Extract the (X, Y) coordinate from the center of the cell holding the provided text.  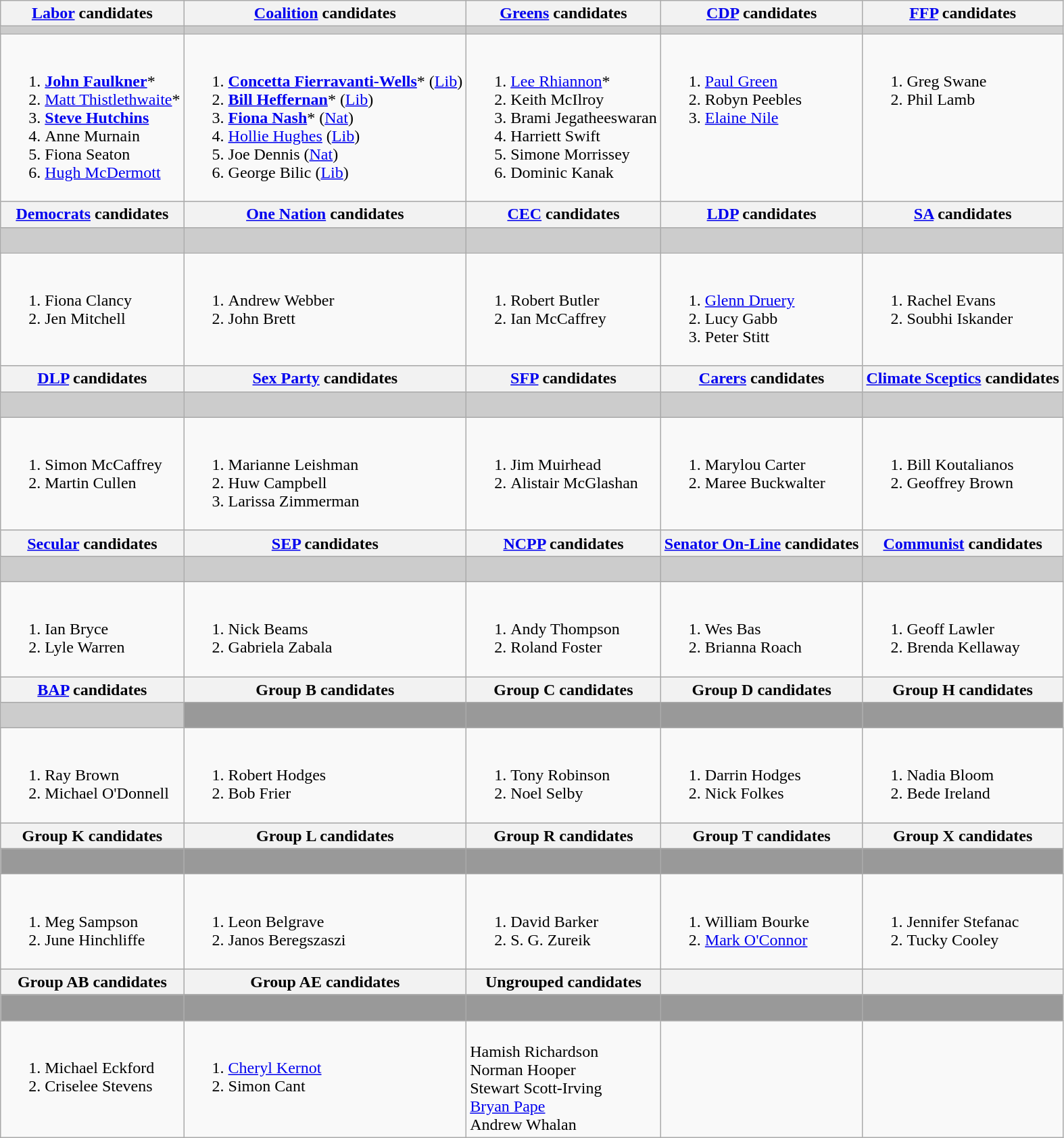
BAP candidates (92, 689)
Hamish Richardson Norman Hooper Stewart Scott-Irving Bryan Pape Andrew Whalan (564, 1079)
Climate Sceptics candidates (963, 379)
Wes BasBrianna Roach (761, 629)
Simon McCaffreyMartin Cullen (92, 473)
Group B candidates (325, 689)
NCPP candidates (564, 543)
Group H candidates (963, 689)
DLP candidates (92, 379)
Michael EckfordCriselee Stevens (92, 1079)
Sex Party candidates (325, 379)
Leon BelgraveJanos Beregszaszi (325, 922)
Group AE candidates (325, 982)
Carers candidates (761, 379)
Group K candidates (92, 836)
Tony RobinsonNoel Selby (564, 776)
Andrew WebberJohn Brett (325, 310)
Cheryl KernotSimon Cant (325, 1079)
SEP candidates (325, 543)
Ian BryceLyle Warren (92, 629)
Ray BrownMichael O'Donnell (92, 776)
Greens candidates (564, 14)
Secular candidates (92, 543)
John Faulkner*Matt Thistlethwaite*Steve HutchinsAnne MurnainFiona SeatonHugh McDermott (92, 118)
Greg SwanePhil Lamb (963, 118)
Nadia BloomBede Ireland (963, 776)
Fiona ClancyJen Mitchell (92, 310)
Lee Rhiannon*Keith McIlroyBrami JegatheeswaranHarriett SwiftSimone MorrisseyDominic Kanak (564, 118)
David BarkerS. G. Zureik (564, 922)
Group L candidates (325, 836)
LDP candidates (761, 214)
Jim MuirheadAlistair McGlashan (564, 473)
Coalition candidates (325, 14)
Nick BeamsGabriela Zabala (325, 629)
Rachel EvansSoubhi Iskander (963, 310)
Meg SampsonJune Hinchliffe (92, 922)
Communist candidates (963, 543)
Darrin HodgesNick Folkes (761, 776)
CDP candidates (761, 14)
Group C candidates (564, 689)
Group R candidates (564, 836)
Marylou CarterMaree Buckwalter (761, 473)
Robert ButlerIan McCaffrey (564, 310)
Senator On-Line candidates (761, 543)
FFP candidates (963, 14)
Group D candidates (761, 689)
Democrats candidates (92, 214)
Paul GreenRobyn PeeblesElaine Nile (761, 118)
One Nation candidates (325, 214)
Robert HodgesBob Frier (325, 776)
Jennifer StefanacTucky Cooley (963, 922)
Geoff LawlerBrenda Kellaway (963, 629)
Group AB candidates (92, 982)
SA candidates (963, 214)
Andy ThompsonRoland Foster (564, 629)
Bill KoutalianosGeoffrey Brown (963, 473)
Group T candidates (761, 836)
Concetta Fierravanti-Wells* (Lib)Bill Heffernan* (Lib)Fiona Nash* (Nat)Hollie Hughes (Lib)Joe Dennis (Nat)George Bilic (Lib) (325, 118)
CEC candidates (564, 214)
William BourkeMark O'Connor (761, 922)
Ungrouped candidates (564, 982)
SFP candidates (564, 379)
Marianne LeishmanHuw CampbellLarissa Zimmerman (325, 473)
Group X candidates (963, 836)
Labor candidates (92, 14)
Glenn DrueryLucy GabbPeter Stitt (761, 310)
